Output the (x, y) coordinate of the center of the cell containing the given text.  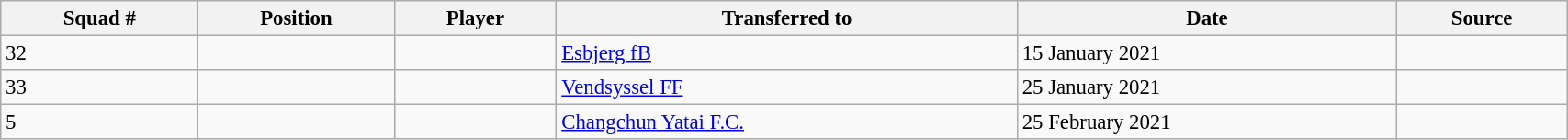
5 (99, 122)
Vendsyssel FF (786, 87)
Changchun Yatai F.C. (786, 122)
Esbjerg fB (786, 53)
Player (476, 18)
25 January 2021 (1207, 87)
Date (1207, 18)
25 February 2021 (1207, 122)
Squad # (99, 18)
32 (99, 53)
Transferred to (786, 18)
Source (1483, 18)
33 (99, 87)
Position (296, 18)
15 January 2021 (1207, 53)
